For the text-containing cell, return its midpoint in [X, Y] coordinate format. 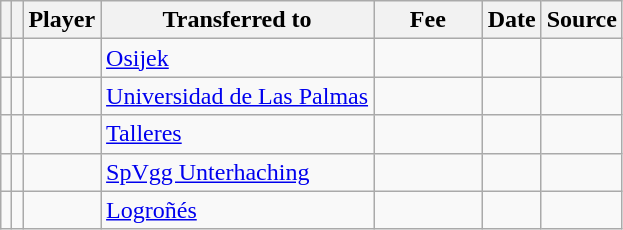
Source [582, 20]
Logroñés [238, 210]
Date [512, 20]
Talleres [238, 134]
Universidad de Las Palmas [238, 96]
Transferred to [238, 20]
SpVgg Unterhaching [238, 172]
Fee [428, 20]
Player [62, 20]
Osijek [238, 58]
